From the cell containing the given text, extract its center point as [x, y] coordinate. 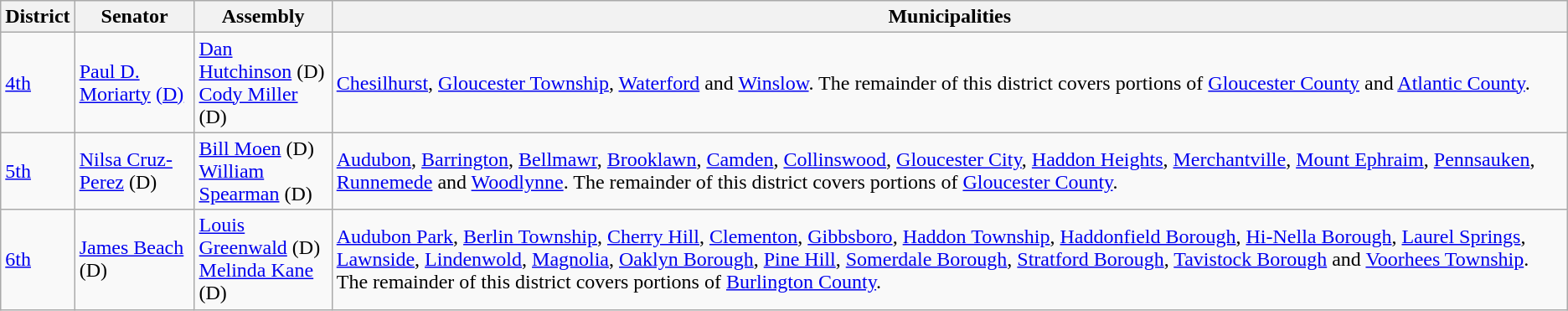
James Beach (D) [134, 260]
Paul D. Moriarty (D) [134, 82]
Louis Greenwald (D)Melinda Kane (D) [263, 260]
6th [38, 260]
5th [38, 171]
District [38, 17]
Municipalities [950, 17]
Chesilhurst, Gloucester Township, Waterford and Winslow. The remainder of this district covers portions of Gloucester County and Atlantic County. [950, 82]
Senator [134, 17]
4th [38, 82]
Nilsa Cruz-Perez (D) [134, 171]
Bill Moen (D)William Spearman (D) [263, 171]
Assembly [263, 17]
Dan Hutchinson (D)Cody Miller (D) [263, 82]
